Output the [x, y] coordinate of the center of the cell containing the given text.  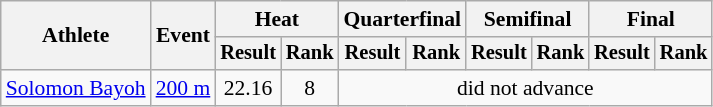
Event [184, 36]
Quarterfinal [402, 19]
Heat [276, 19]
22.16 [248, 88]
Solomon Bayoh [76, 88]
did not advance [525, 88]
200 m [184, 88]
Athlete [76, 36]
8 [310, 88]
Final [650, 19]
Semifinal [528, 19]
